Detect which cell encompasses the target text, then output its (X, Y) center coordinate. 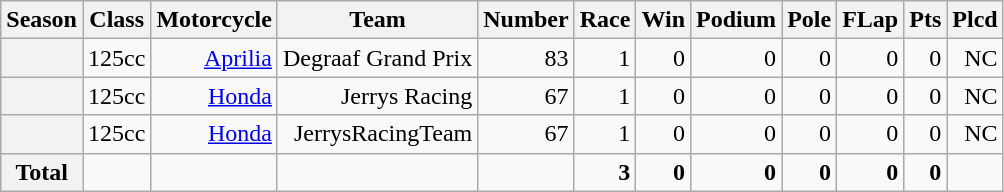
Win (664, 20)
Plcd (975, 20)
83 (526, 58)
Number (526, 20)
Pts (926, 20)
Aprilia (214, 58)
Pole (810, 20)
3 (605, 172)
Motorcycle (214, 20)
JerrysRacingTeam (377, 134)
Degraaf Grand Prix (377, 58)
Class (116, 20)
Race (605, 20)
Total (42, 172)
Jerrys Racing (377, 96)
Podium (736, 20)
FLap (870, 20)
Team (377, 20)
Season (42, 20)
